Pinpoint the cell where the given text exists, returning its [X, Y] midpoint coordinate. 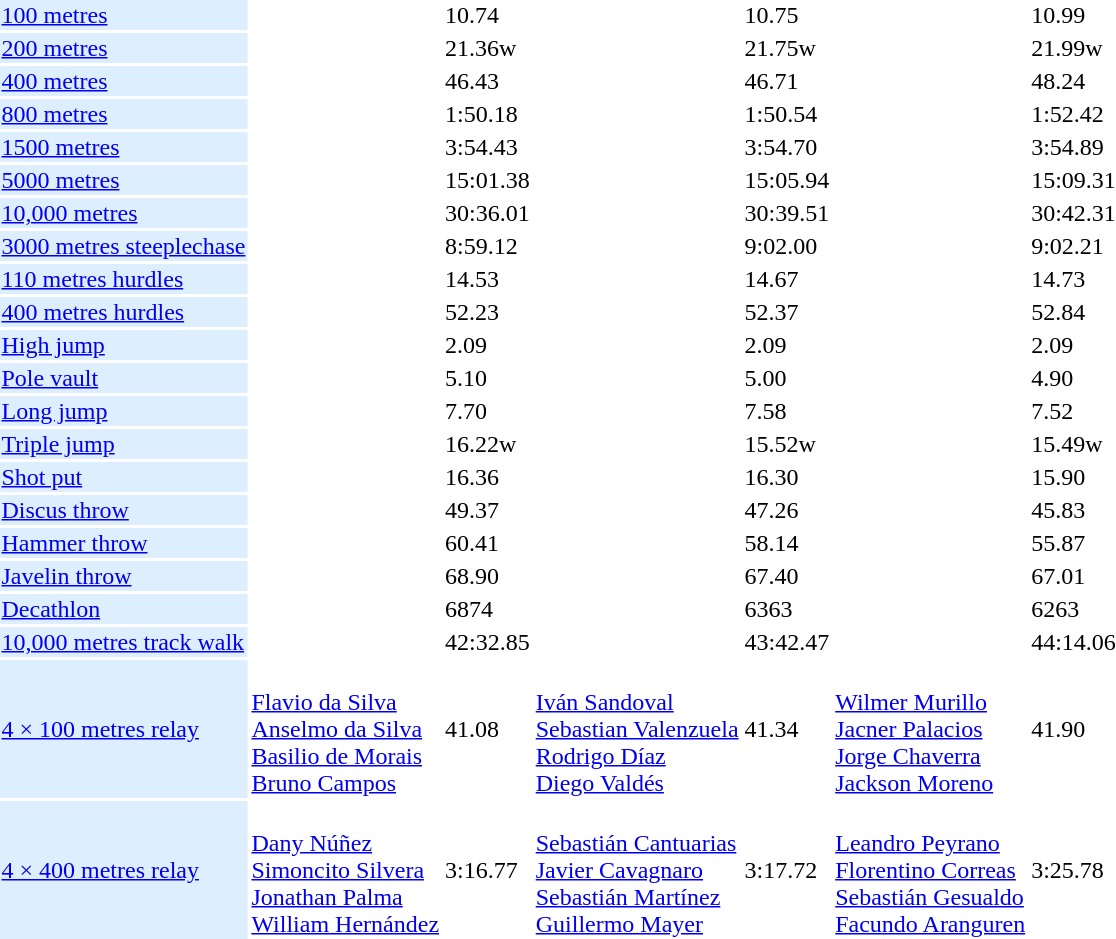
21.36w [488, 48]
5.00 [787, 378]
16.36 [488, 477]
8:59.12 [488, 246]
1:50.18 [488, 114]
Dany NúñezSimoncito SilveraJonathan PalmaWilliam Hernández [346, 870]
5.10 [488, 378]
800 metres [124, 114]
1:50.54 [787, 114]
400 metres hurdles [124, 312]
46.43 [488, 81]
6363 [787, 609]
41.08 [488, 729]
3000 metres steeplechase [124, 246]
5000 metres [124, 180]
58.14 [787, 543]
6874 [488, 609]
200 metres [124, 48]
52.37 [787, 312]
52.23 [488, 312]
10,000 metres [124, 213]
3:17.72 [787, 870]
43:42.47 [787, 642]
9:02.00 [787, 246]
16.30 [787, 477]
3:54.70 [787, 147]
42:32.85 [488, 642]
4 × 100 metres relay [124, 729]
Sebastián CantuariasJavier CavagnaroSebastián MartínezGuillermo Mayer [637, 870]
10.75 [787, 15]
60.41 [488, 543]
7.58 [787, 411]
3:16.77 [488, 870]
47.26 [787, 510]
30:36.01 [488, 213]
100 metres [124, 15]
Wilmer MurilloJacner PalaciosJorge ChaverraJackson Moreno [930, 729]
21.75w [787, 48]
67.40 [787, 576]
46.71 [787, 81]
Flavio da SilvaAnselmo da SilvaBasilio de MoraisBruno Campos [346, 729]
1500 metres [124, 147]
15:05.94 [787, 180]
14.67 [787, 279]
Leandro PeyranoFlorentino CorreasSebastián GesualdoFacundo Aranguren [930, 870]
41.34 [787, 729]
400 metres [124, 81]
Decathlon [124, 609]
High jump [124, 345]
4 × 400 metres relay [124, 870]
3:54.43 [488, 147]
Long jump [124, 411]
7.70 [488, 411]
16.22w [488, 444]
Pole vault [124, 378]
30:39.51 [787, 213]
15.52w [787, 444]
Javelin throw [124, 576]
10.74 [488, 15]
68.90 [488, 576]
15:01.38 [488, 180]
110 metres hurdles [124, 279]
49.37 [488, 510]
10,000 metres track walk [124, 642]
Iván SandovalSebastian ValenzuelaRodrigo DíazDiego Valdés [637, 729]
Hammer throw [124, 543]
Shot put [124, 477]
Triple jump [124, 444]
14.53 [488, 279]
Discus throw [124, 510]
